Extract the (x, y) coordinate from the center of the cell holding the provided text.  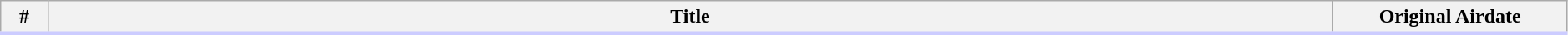
Title (690, 17)
# (24, 17)
Original Airdate (1450, 17)
